Find where the given text appears and provide that cell's center as (X, Y) coordinate. 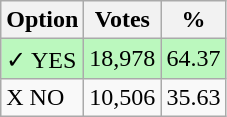
35.63 (194, 97)
10,506 (122, 97)
% (194, 20)
✓ YES (42, 59)
64.37 (194, 59)
Option (42, 20)
18,978 (122, 59)
Votes (122, 20)
X NO (42, 97)
